Return the [X, Y] coordinate for the center point of the cell that contains the specified text.  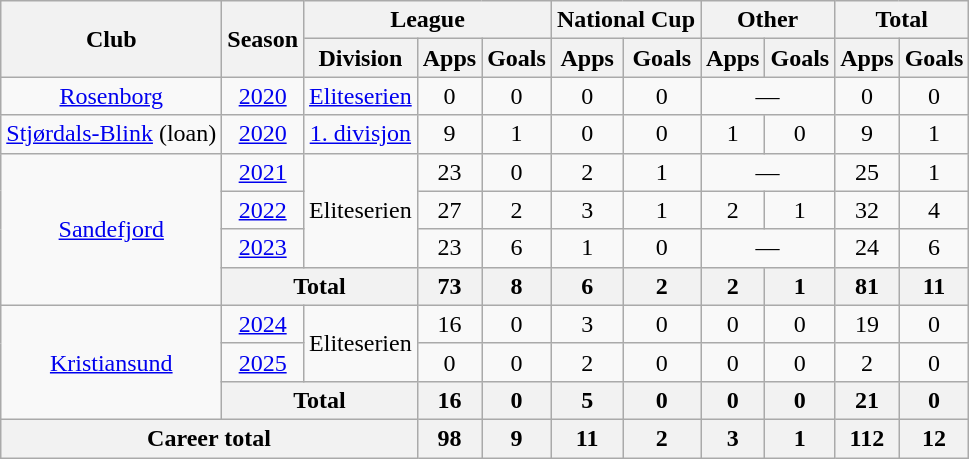
98 [449, 438]
2021 [263, 172]
2024 [263, 324]
Career total [209, 438]
25 [867, 172]
Stjørdals-Blink (loan) [112, 134]
73 [449, 286]
4 [934, 210]
8 [517, 286]
5 [587, 400]
32 [867, 210]
81 [867, 286]
Kristiansund [112, 362]
12 [934, 438]
Club [112, 39]
Sandefjord [112, 229]
2022 [263, 210]
24 [867, 248]
21 [867, 400]
27 [449, 210]
Division [361, 58]
League [428, 20]
19 [867, 324]
112 [867, 438]
National Cup [626, 20]
Rosenborg [112, 96]
Season [263, 39]
1. divisjon [361, 134]
2025 [263, 362]
Other [768, 20]
2023 [263, 248]
